Provide the [X, Y] coordinate of the cell's center where the given text is located.  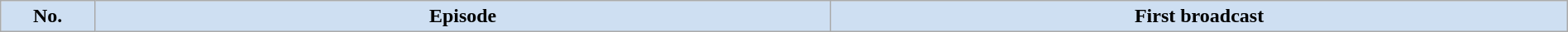
No. [48, 16]
Episode [462, 16]
First broadcast [1199, 16]
